Locate the cell with the specified text and output its [X, Y] center coordinate. 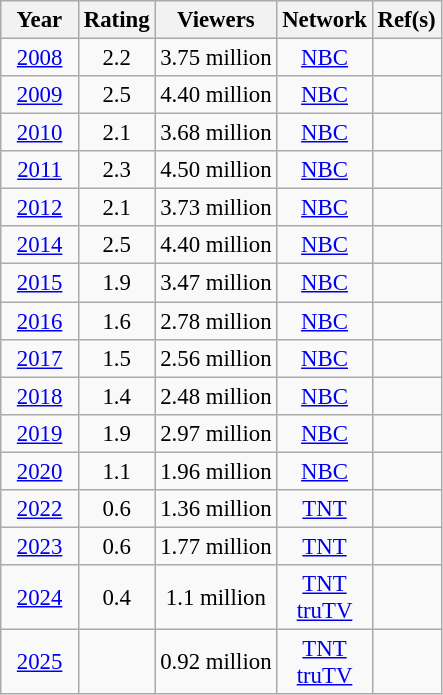
2015 [40, 283]
Year [40, 20]
1.6 [116, 321]
Rating [116, 20]
3.73 million [216, 208]
2023 [40, 546]
3.68 million [216, 133]
2.2 [116, 58]
2.3 [116, 170]
2012 [40, 208]
1.4 [116, 396]
0.4 [116, 598]
2018 [40, 396]
1.5 [116, 358]
1.1 million [216, 598]
2.78 million [216, 321]
2.97 million [216, 433]
1.1 [116, 471]
1.77 million [216, 546]
0.92 million [216, 662]
2.48 million [216, 396]
Viewers [216, 20]
Network [324, 20]
2022 [40, 509]
2024 [40, 598]
4.50 million [216, 170]
2016 [40, 321]
2008 [40, 58]
2014 [40, 245]
Ref(s) [406, 20]
2010 [40, 133]
2017 [40, 358]
3.75 million [216, 58]
2025 [40, 662]
2011 [40, 170]
2019 [40, 433]
2009 [40, 95]
1.36 million [216, 509]
2.56 million [216, 358]
1.96 million [216, 471]
2020 [40, 471]
3.47 million [216, 283]
